For the text-containing cell, return its midpoint in (x, y) coordinate format. 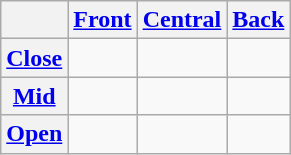
Open (34, 134)
Front (102, 20)
Central (182, 20)
Back (258, 20)
Mid (34, 96)
Close (34, 58)
